Determine the [x, y] coordinate at the center of the cell enclosing the given text.  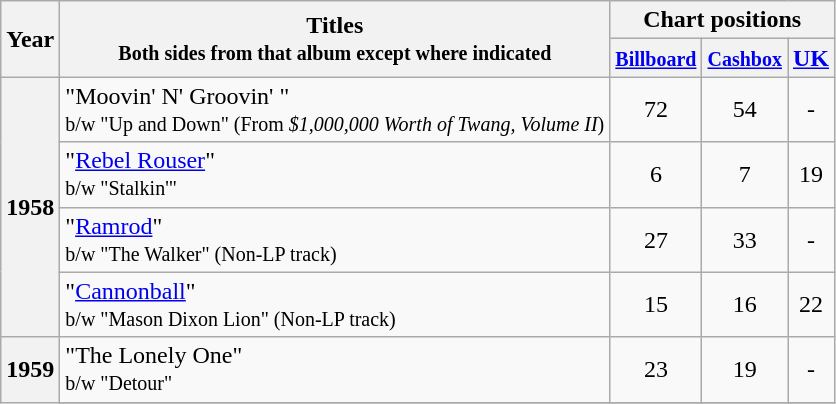
Cashbox [745, 58]
15 [656, 304]
"Moovin' N' Groovin' "b/w "Up and Down" (From $1,000,000 Worth of Twang, Volume II) [335, 110]
54 [745, 110]
22 [812, 304]
Chart positions [722, 20]
"Cannonball"b/w "Mason Dixon Lion" (Non-LP track) [335, 304]
33 [745, 240]
"Rebel Rouser"b/w "Stalkin'" [335, 174]
27 [656, 240]
16 [745, 304]
1959 [30, 370]
6 [656, 174]
Year [30, 39]
"Ramrod"b/w "The Walker" (Non-LP track) [335, 240]
23 [656, 370]
7 [745, 174]
"The Lonely One"b/w "Detour" [335, 370]
1958 [30, 207]
72 [656, 110]
TitlesBoth sides from that album except where indicated [335, 39]
Billboard [656, 58]
UK [812, 58]
